Return the (X, Y) coordinate for the center point of the cell that contains the specified text.  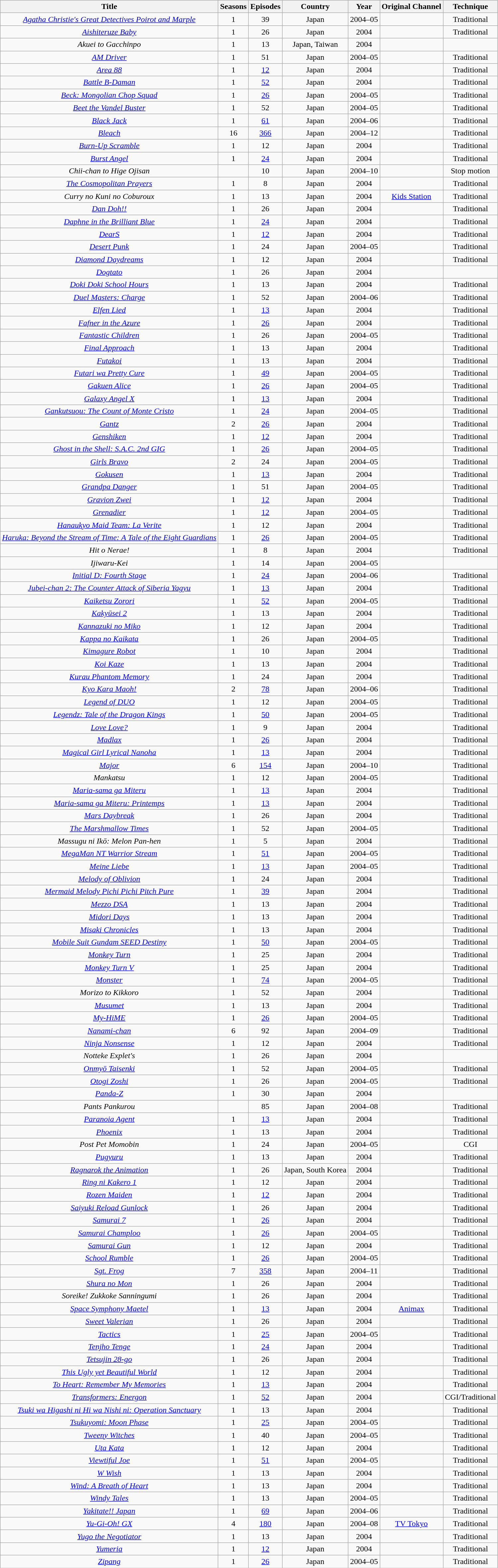
Diamond Daydreams (109, 259)
Original Channel (411, 7)
Elfen Lied (109, 310)
16 (233, 133)
49 (265, 373)
TV Tokyo (411, 1523)
Dogtato (109, 272)
Tweeny Witches (109, 1435)
Melody of Oblivion (109, 879)
Jubei-chan 2: The Counter Attack of Siberia Yagyu (109, 588)
Yu-Gi-Oh! GX (109, 1523)
AM Driver (109, 57)
Major (109, 765)
Kids Station (411, 196)
Fafner in the Azure (109, 323)
Misaki Chronicles (109, 929)
Ijiwaru-Kei (109, 563)
7 (233, 1271)
Tenjho Tenge (109, 1346)
The Cosmopolitan Prayers (109, 184)
Soreike! Zukkoke Sanningumi (109, 1296)
Monster (109, 980)
Initial D: Fourth Stage (109, 576)
Stop motion (470, 171)
School Rumble (109, 1258)
Nanami-chan (109, 1031)
Grenadier (109, 512)
Aishiteruze Baby (109, 32)
Tetsujin 28-go (109, 1359)
Samurai Gun (109, 1245)
This Ugly yet Beautiful World (109, 1372)
Animax (411, 1309)
Tsukuyomi: Moon Phase (109, 1423)
Panda-Z (109, 1094)
Hit o Nerae! (109, 550)
5 (265, 841)
Mars Daybreak (109, 816)
Sweet Valerian (109, 1321)
Notteke Explet's (109, 1056)
74 (265, 980)
Fantastic Children (109, 335)
Mobile Suit Gundam SEED Destiny (109, 942)
Black Jack (109, 120)
Seasons (233, 7)
Beck: Mongolian Chop Squad (109, 95)
Mankatsu (109, 778)
Title (109, 7)
Beet the Vandel Buster (109, 108)
Monkey Turn (109, 955)
Meine Liebe (109, 866)
Japan, South Korea (315, 1169)
Morizo to Kikkoro (109, 993)
85 (265, 1106)
MegaMan NT Warrior Stream (109, 854)
Gokusen (109, 474)
Futakoi (109, 360)
The Marshmallow Times (109, 828)
Kaiketsu Zorori (109, 601)
Yumeria (109, 1549)
Grandpa Danger (109, 487)
Pants Pankurou (109, 1106)
Kappa no Kaikata (109, 639)
Duel Masters: Charge (109, 297)
Love Love? (109, 727)
366 (265, 133)
180 (265, 1523)
2004–12 (364, 133)
Tsuki wa Higashi ni Hi wa Nishi ni: Operation Sanctuary (109, 1410)
69 (265, 1511)
Hanaukyo Maid Team: La Verite (109, 525)
Rozen Maiden (109, 1195)
Kannazuki no Miko (109, 626)
Yugo the Negotiator (109, 1536)
Burst Angel (109, 158)
DearS (109, 234)
Tactics (109, 1334)
Zipang (109, 1561)
Post Pet Momobin (109, 1144)
Burn-Up Scramble (109, 145)
Legend of DUO (109, 702)
Desert Punk (109, 247)
Kyo Kara Maoh! (109, 689)
Viewtiful Joe (109, 1460)
Daphne in the Brilliant Blue (109, 222)
CGI/Traditional (470, 1397)
W Wish (109, 1473)
Ghost in the Shell: S.A.C. 2nd GIG (109, 449)
Country (315, 7)
Kurau Phantom Memory (109, 677)
Otogi Zoshi (109, 1081)
2004–11 (364, 1271)
Ragnarok the Animation (109, 1169)
2004–09 (364, 1031)
Maria-sama ga Miteru (109, 790)
Midori Days (109, 917)
14 (265, 563)
Massugu ni Ikō: Melon Pan-hen (109, 841)
Episodes (265, 7)
Gankutsuou: The Count of Monte Cristo (109, 411)
9 (265, 727)
To Heart: Remember My Memories (109, 1385)
Sgt. Frog (109, 1271)
Monkey Turn V (109, 968)
40 (265, 1435)
Uta Kata (109, 1448)
4 (233, 1523)
Agatha Christie's Great Detectives Poirot and Marple (109, 19)
Ninja Nonsense (109, 1043)
Area 88 (109, 70)
Gravion Zwei (109, 500)
Gantz (109, 424)
154 (265, 765)
Doki Doki School Hours (109, 285)
Girls Bravo (109, 462)
Wind: A Breath of Heart (109, 1486)
Phoenix (109, 1132)
92 (265, 1031)
Samurai 7 (109, 1220)
Magical Girl Lyrical Nanoha (109, 752)
Mermaid Melody Pichi Pichi Pitch Pure (109, 891)
Shura no Mon (109, 1283)
Galaxy Angel X (109, 399)
Windy Tales (109, 1498)
Final Approach (109, 348)
Year (364, 7)
Koi Kaze (109, 664)
Transformers: Energon (109, 1397)
Musumet (109, 1005)
Haruka: Beyond the Stream of Time: A Tale of the Eight Guardians (109, 537)
Kakyūsei 2 (109, 613)
Maria-sama ga Miteru: Printemps (109, 803)
61 (265, 120)
Samurai Champloo (109, 1233)
30 (265, 1094)
Space Symphony Maetel (109, 1309)
Onmyō Taisenki (109, 1068)
78 (265, 689)
Japan, Taiwan (315, 45)
My-HiME (109, 1018)
Yakitate!! Japan (109, 1511)
Bleach (109, 133)
Battle B-Daman (109, 82)
Gakuen Alice (109, 386)
Dan Doh!! (109, 209)
Ring ni Kakero 1 (109, 1182)
Kimagure Robot (109, 651)
Madlax (109, 740)
Chii-chan to Hige Ojisan (109, 171)
Genshiken (109, 436)
358 (265, 1271)
Curry no Kuni no Coburoux (109, 196)
CGI (470, 1144)
Paranoia Agent (109, 1119)
Pugyuru (109, 1157)
Akuei to Gacchinpo (109, 45)
Futari wa Pretty Cure (109, 373)
Technique (470, 7)
Saiyuki Reload Gunlock (109, 1208)
Legendz: Tale of the Dragon Kings (109, 714)
Mezzo DSA (109, 904)
